Search for the cell housing the specified text and yield its [X, Y] center coordinate. 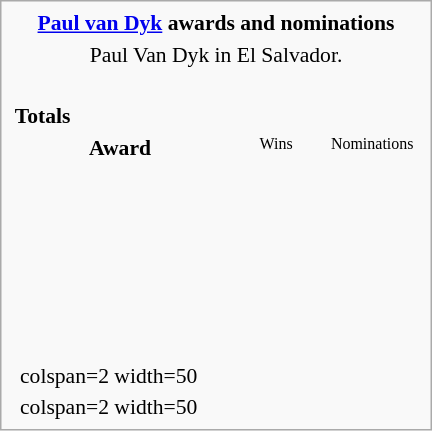
Totals Award Wins Nominations [216, 215]
Award [120, 147]
Wins [276, 147]
Totals [216, 116]
Paul Van Dyk in El Salvador. [216, 54]
Paul van Dyk awards and nominations [216, 23]
Nominations [372, 147]
